Determine the [X, Y] coordinate at the center of the cell enclosing the given text.  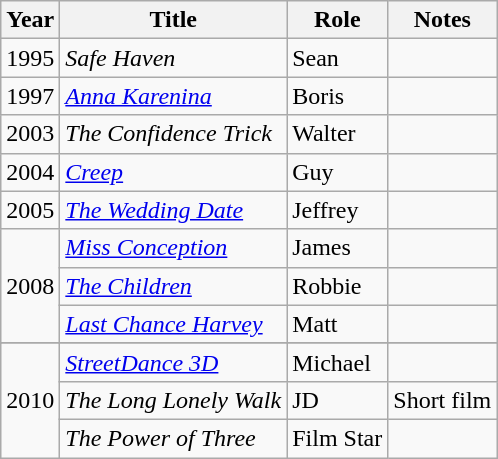
Anna Karenina [174, 96]
2008 [30, 286]
Michael [338, 362]
2010 [30, 400]
Role [338, 20]
The Long Lonely Walk [174, 400]
2005 [30, 210]
Miss Conception [174, 248]
Robbie [338, 286]
JD [338, 400]
Jeffrey [338, 210]
1997 [30, 96]
Short film [442, 400]
The Children [174, 286]
James [338, 248]
Film Star [338, 438]
StreetDance 3D [174, 362]
Year [30, 20]
Boris [338, 96]
1995 [30, 58]
Guy [338, 172]
The Power of Three [174, 438]
Walter [338, 134]
2004 [30, 172]
Creep [174, 172]
Matt [338, 324]
Title [174, 20]
The Wedding Date [174, 210]
2003 [30, 134]
Last Chance Harvey [174, 324]
Notes [442, 20]
The Confidence Trick [174, 134]
Safe Haven [174, 58]
Sean [338, 58]
